For the text-containing cell, return its midpoint in (x, y) coordinate format. 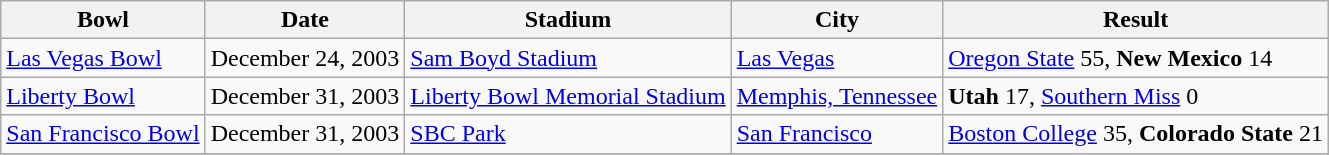
Oregon State 55, New Mexico 14 (1136, 58)
Utah 17, Southern Miss 0 (1136, 96)
Date (305, 20)
December 24, 2003 (305, 58)
Liberty Bowl Memorial Stadium (568, 96)
Liberty Bowl (103, 96)
City (837, 20)
Las Vegas Bowl (103, 58)
SBC Park (568, 134)
Memphis, Tennessee (837, 96)
Las Vegas (837, 58)
San Francisco (837, 134)
Boston College 35, Colorado State 21 (1136, 134)
Sam Boyd Stadium (568, 58)
Stadium (568, 20)
San Francisco Bowl (103, 134)
Result (1136, 20)
Bowl (103, 20)
